Extract the (x, y) coordinate from the center of the cell holding the provided text.  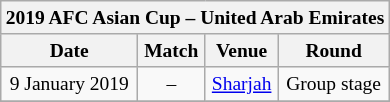
Match (172, 50)
Venue (242, 50)
– (172, 84)
Sharjah (242, 84)
Group stage (334, 84)
9 January 2019 (70, 84)
Round (334, 50)
2019 AFC Asian Cup – United Arab Emirates (195, 18)
Date (70, 50)
